Provide the (x, y) coordinate of the cell's center where the given text is located.  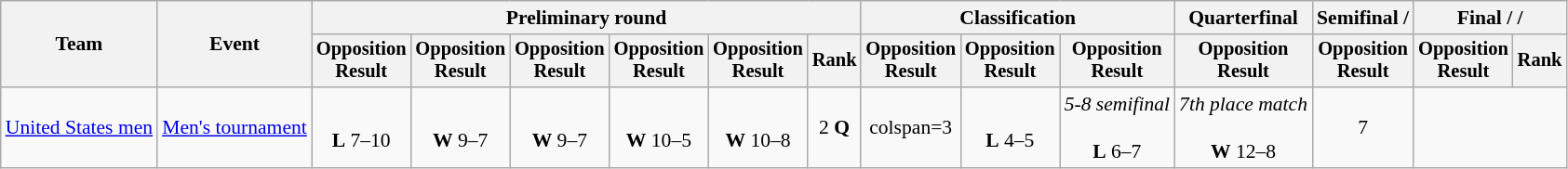
W 10–5 (659, 128)
Men's tournament (235, 128)
Event (235, 45)
5-8 semifinalL 6–7 (1117, 128)
L 4–5 (1011, 128)
7th place matchW 12–8 (1243, 128)
Final / / (1490, 18)
W 10–8 (757, 128)
Team (79, 45)
United States men (79, 128)
Preliminary round (586, 18)
Semifinal / (1362, 18)
7 (1362, 128)
2 Q (835, 128)
colspan=3 (910, 128)
L 7–10 (361, 128)
Classification (1018, 18)
Quarterfinal (1243, 18)
